Identify which cell holds the provided text, then report its (X, Y) central coordinate. 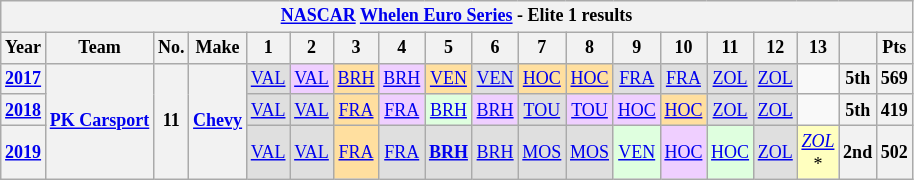
No. (172, 48)
4 (402, 48)
Team (99, 48)
NASCAR Whelen Euro Series - Elite 1 results (456, 16)
ZOL* (818, 152)
419 (894, 110)
8 (590, 48)
9 (636, 48)
2019 (24, 152)
12 (775, 48)
Year (24, 48)
10 (684, 48)
7 (542, 48)
3 (356, 48)
Pts (894, 48)
13 (818, 48)
Chevy (218, 121)
2nd (858, 152)
2 (312, 48)
6 (495, 48)
5 (449, 48)
569 (894, 78)
502 (894, 152)
1 (268, 48)
Make (218, 48)
2018 (24, 110)
PK Carsport (99, 121)
2017 (24, 78)
